Extract the [X, Y] coordinate from the center of the cell holding the provided text.  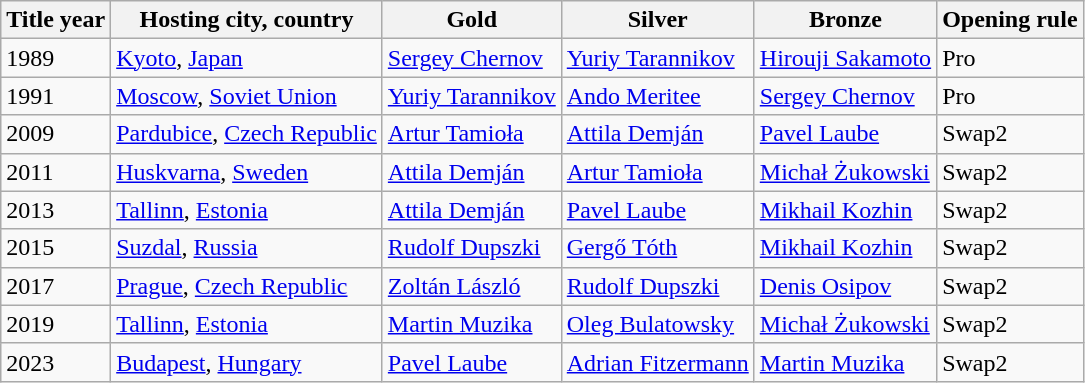
Gold [472, 20]
Oleg Bulatowsky [658, 324]
Opening rule [1010, 20]
2009 [56, 134]
Denis Osipov [845, 286]
Hirouji Sakamoto [845, 58]
1989 [56, 58]
Ando Meritee [658, 96]
2011 [56, 172]
Kyoto, Japan [247, 58]
Moscow, Soviet Union [247, 96]
Bronze [845, 20]
Silver [658, 20]
Suzdal, Russia [247, 248]
Zoltán László [472, 286]
2023 [56, 362]
Gergő Tóth [658, 248]
Budapest, Hungary [247, 362]
Hosting city, country [247, 20]
2015 [56, 248]
Title year [56, 20]
2019 [56, 324]
Prague, Czech Republic [247, 286]
Huskvarna, Sweden [247, 172]
Pardubice, Czech Republic [247, 134]
Adrian Fitzermann [658, 362]
2017 [56, 286]
1991 [56, 96]
2013 [56, 210]
